Return (x, y) of the center of cell containing provided text 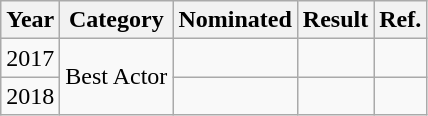
Ref. (400, 20)
2017 (30, 58)
Result (335, 20)
Best Actor (116, 77)
Category (116, 20)
Nominated (235, 20)
Year (30, 20)
2018 (30, 96)
